Capture the cell that displays the provided text and extract its [X, Y] central coordinate. 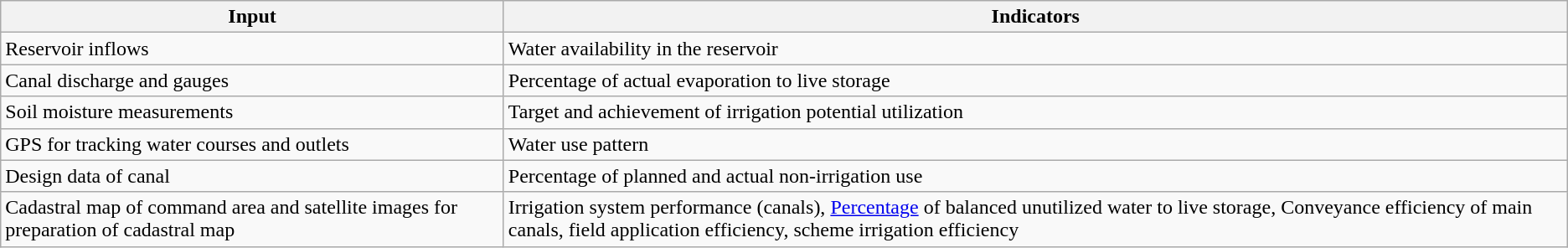
Percentage of actual evaporation to live storage [1035, 80]
Cadastral map of command area and satellite images for preparation of cadastral map [253, 220]
Indicators [1035, 17]
Percentage of planned and actual non-irrigation use [1035, 176]
Design data of canal [253, 176]
Water use pattern [1035, 144]
Soil moisture measurements [253, 112]
GPS for tracking water courses and outlets [253, 144]
Canal discharge and gauges [253, 80]
Input [253, 17]
Water availability in the reservoir [1035, 49]
Target and achievement of irrigation potential utilization [1035, 112]
Reservoir inflows [253, 49]
